Find where the given text appears and provide that cell's center as (X, Y) coordinate. 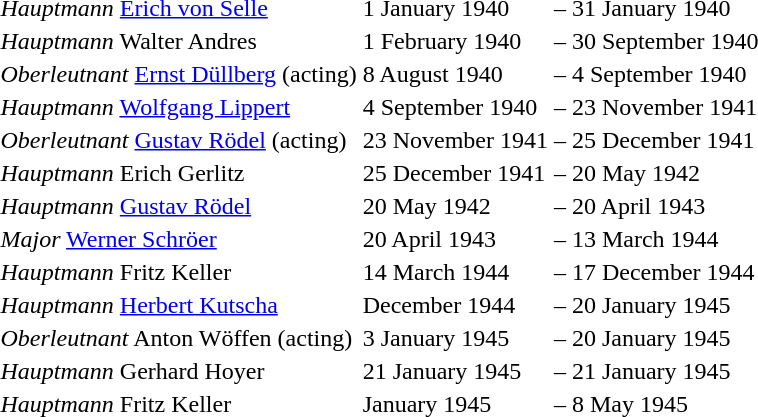
23 November 1941 (455, 140)
20 May 1942 (455, 206)
21 January 1945 (455, 371)
25 December 1941 (455, 173)
1 February 1940 (455, 41)
3 January 1945 (455, 338)
4 September 1940 (455, 107)
8 August 1940 (455, 74)
December 1944 (455, 305)
20 April 1943 (455, 239)
14 March 1944 (455, 272)
